Provide the [X, Y] coordinate of the cell's center where the given text is located.  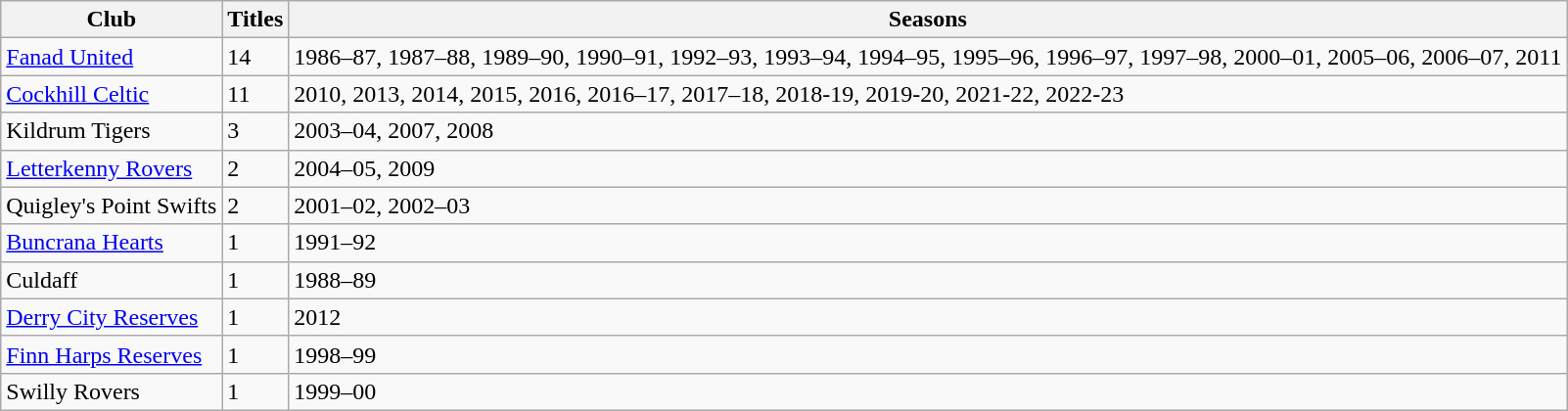
14 [255, 57]
Seasons [928, 20]
1998–99 [928, 354]
11 [255, 94]
Buncrana Hearts [112, 243]
1988–89 [928, 280]
1986–87, 1987–88, 1989–90, 1990–91, 1992–93, 1993–94, 1994–95, 1995–96, 1996–97, 1997–98, 2000–01, 2005–06, 2006–07, 2011 [928, 57]
Letterkenny Rovers [112, 168]
2004–05, 2009 [928, 168]
Derry City Reserves [112, 317]
Cockhill Celtic [112, 94]
Club [112, 20]
1991–92 [928, 243]
2012 [928, 317]
2003–04, 2007, 2008 [928, 131]
Fanad United [112, 57]
3 [255, 131]
Titles [255, 20]
1999–00 [928, 391]
Culdaff [112, 280]
Finn Harps Reserves [112, 354]
Quigley's Point Swifts [112, 205]
2010, 2013, 2014, 2015, 2016, 2016–17, 2017–18, 2018-19, 2019-20, 2021-22, 2022-23 [928, 94]
2001–02, 2002–03 [928, 205]
Kildrum Tigers [112, 131]
Swilly Rovers [112, 391]
